Find where the given text appears and provide that cell's center as (x, y) coordinate. 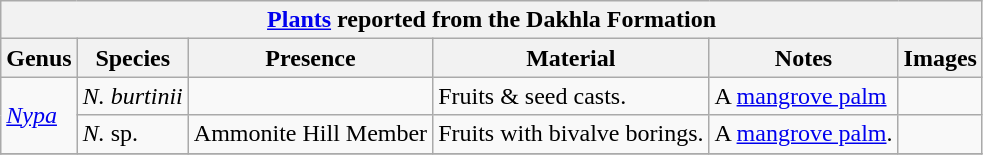
Genus (39, 58)
Material (571, 58)
A mangrove palm. (804, 134)
Nypa (39, 115)
A mangrove palm (804, 96)
N. burtinii (132, 96)
Plants reported from the Dakhla Formation (492, 20)
Presence (310, 58)
Fruits & seed casts. (571, 96)
Species (132, 58)
Notes (804, 58)
Images (940, 58)
N. sp. (132, 134)
Ammonite Hill Member (310, 134)
Fruits with bivalve borings. (571, 134)
